From the cell containing the given text, extract its center point as [X, Y] coordinate. 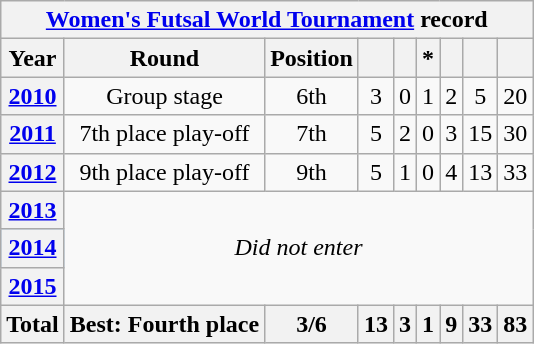
Best: Fourth place [164, 324]
6th [312, 96]
2011 [33, 134]
2014 [33, 248]
15 [480, 134]
9th place play-off [164, 172]
Position [312, 58]
9 [452, 324]
9th [312, 172]
Total [33, 324]
20 [516, 96]
2013 [33, 210]
4 [452, 172]
Group stage [164, 96]
Women's Futsal World Tournament record [267, 20]
2012 [33, 172]
2010 [33, 96]
7th place play-off [164, 134]
Did not enter [298, 248]
2015 [33, 286]
* [428, 58]
Year [33, 58]
3/6 [312, 324]
30 [516, 134]
7th [312, 134]
83 [516, 324]
Round [164, 58]
